Identify which cell holds the provided text, then report its (X, Y) central coordinate. 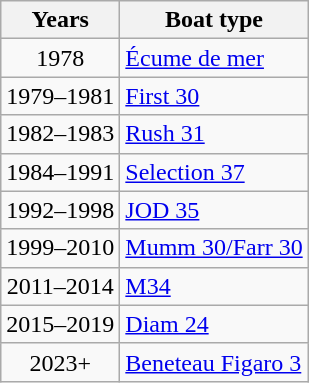
Écume de mer (214, 58)
First 30 (214, 96)
1984–1991 (60, 172)
Diam 24 (214, 324)
2023+ (60, 362)
M34 (214, 286)
1992–1998 (60, 210)
Mumm 30/Farr 30 (214, 248)
JOD 35 (214, 210)
Selection 37 (214, 172)
Boat type (214, 20)
2011–2014 (60, 286)
1999–2010 (60, 248)
2015–2019 (60, 324)
1978 (60, 58)
Years (60, 20)
Beneteau Figaro 3 (214, 362)
Rush 31 (214, 134)
1982–1983 (60, 134)
1979–1981 (60, 96)
